Provide the (X, Y) coordinate of the cell's center where the given text is located.  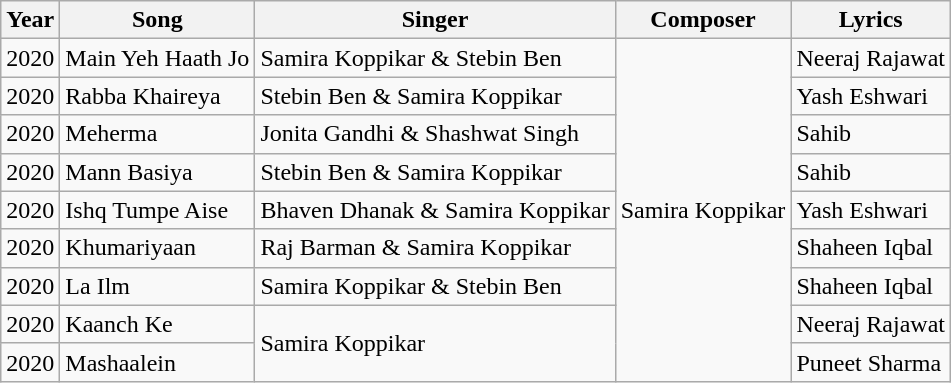
Singer (435, 20)
Year (30, 20)
Kaanch Ke (158, 324)
Mann Basiya (158, 172)
Song (158, 20)
Raj Barman & Samira Koppikar (435, 248)
Bhaven Dhanak & Samira Koppikar (435, 210)
Ishq Tumpe Aise (158, 210)
Rabba Khaireya (158, 96)
Khumariyaan (158, 248)
Jonita Gandhi & Shashwat Singh (435, 134)
Mashaalein (158, 362)
Main Yeh Haath Jo (158, 58)
La Ilm (158, 286)
Puneet Sharma (871, 362)
Meherma (158, 134)
Composer (703, 20)
Lyrics (871, 20)
